Scan for the cell matching the given text and deliver its (X, Y) coordinate at center. 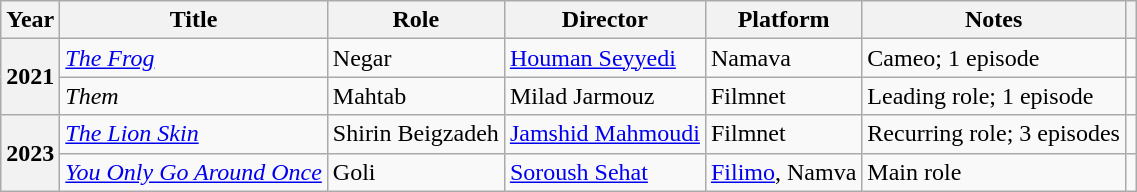
Negar (416, 58)
Role (416, 20)
Mahtab (416, 96)
Milad Jarmouz (604, 96)
The Lion Skin (194, 134)
Goli (416, 172)
Them (194, 96)
Leading role; 1 episode (994, 96)
You Only Go Around Once (194, 172)
Filimo, Namva (783, 172)
Platform (783, 20)
Notes (994, 20)
Main role (994, 172)
2021 (30, 77)
Shirin Beigzadeh (416, 134)
Year (30, 20)
Title (194, 20)
Jamshid Mahmoudi (604, 134)
Cameo; 1 episode (994, 58)
Soroush Sehat (604, 172)
Recurring role; 3 episodes (994, 134)
The Frog (194, 58)
2023 (30, 153)
Namava (783, 58)
Houman Seyyedi (604, 58)
Director (604, 20)
